Locate the cell with the specified text and output its [x, y] center coordinate. 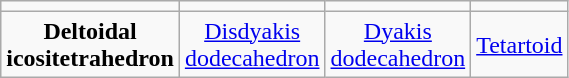
Dyakisdodecahedron [398, 44]
Deltoidalicositetrahedron [90, 44]
Tetartoid [520, 44]
Disdyakisdodecahedron [252, 44]
